For the text-containing cell, return its midpoint in [X, Y] coordinate format. 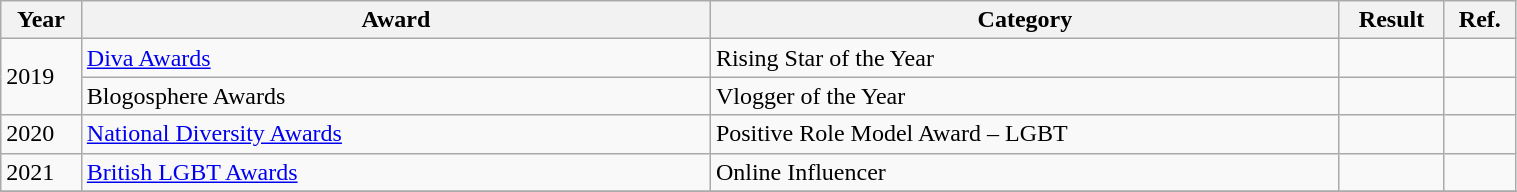
Positive Role Model Award – LGBT [1024, 134]
Award [396, 20]
Blogosphere Awards [396, 96]
Vlogger of the Year [1024, 96]
Category [1024, 20]
Year [42, 20]
Rising Star of the Year [1024, 58]
Diva Awards [396, 58]
Ref. [1480, 20]
2021 [42, 172]
2019 [42, 77]
Result [1391, 20]
National Diversity Awards [396, 134]
2020 [42, 134]
British LGBT Awards [396, 172]
Online Influencer [1024, 172]
